Output the [X, Y] coordinate of the center of the cell containing the given text.  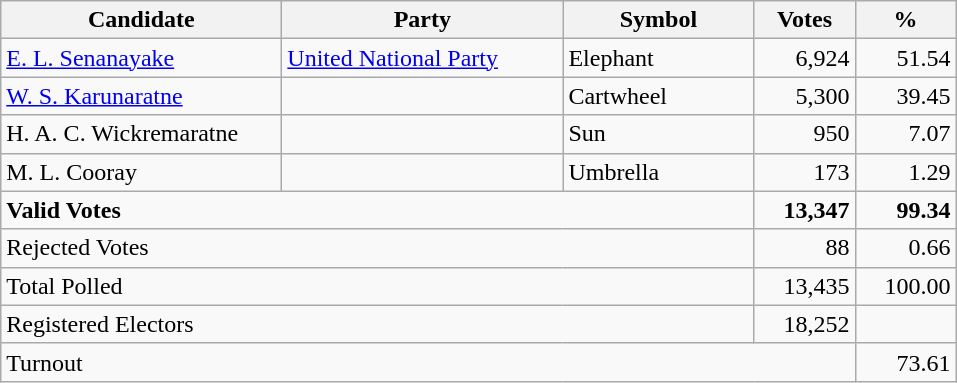
H. A. C. Wickremaratne [142, 134]
E. L. Senanayake [142, 58]
88 [804, 248]
0.66 [906, 248]
51.54 [906, 58]
39.45 [906, 96]
Symbol [658, 20]
Cartwheel [658, 96]
13,347 [804, 210]
Valid Votes [378, 210]
Party [422, 20]
18,252 [804, 324]
United National Party [422, 58]
Turnout [428, 362]
173 [804, 172]
7.07 [906, 134]
6,924 [804, 58]
Sun [658, 134]
Votes [804, 20]
% [906, 20]
Elephant [658, 58]
Registered Electors [378, 324]
13,435 [804, 286]
M. L. Cooray [142, 172]
99.34 [906, 210]
Rejected Votes [378, 248]
73.61 [906, 362]
950 [804, 134]
5,300 [804, 96]
Candidate [142, 20]
1.29 [906, 172]
W. S. Karunaratne [142, 96]
100.00 [906, 286]
Total Polled [378, 286]
Umbrella [658, 172]
